Determine the (x, y) coordinate at the center of the cell enclosing the given text.  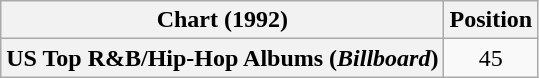
US Top R&B/Hip-Hop Albums (Billboard) (222, 58)
45 (491, 58)
Position (491, 20)
Chart (1992) (222, 20)
